Find where the given text appears and provide that cell's center as [X, Y] coordinate. 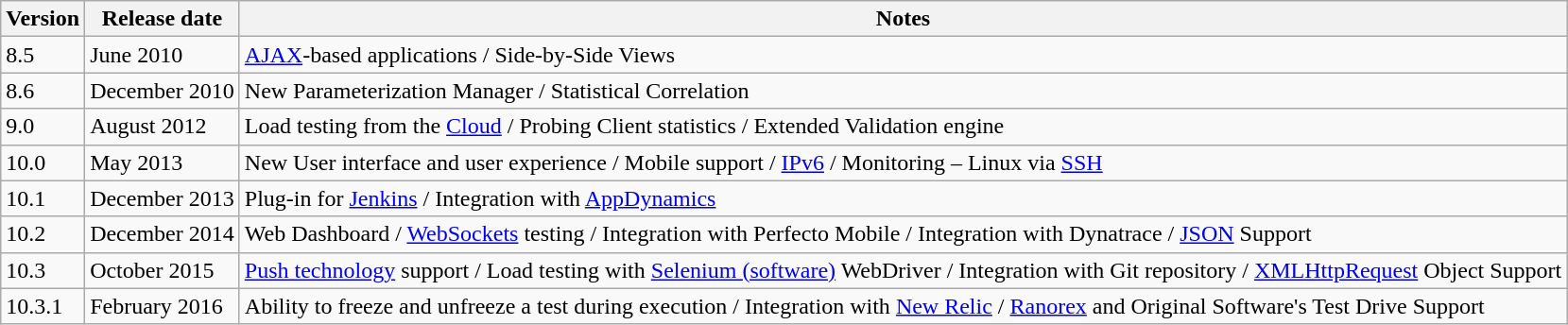
New Parameterization Manager / Statistical Correlation [904, 91]
December 2010 [163, 91]
10.2 [43, 234]
Version [43, 19]
Release date [163, 19]
Notes [904, 19]
October 2015 [163, 270]
Plug-in for Jenkins / Integration with AppDynamics [904, 198]
9.0 [43, 127]
June 2010 [163, 55]
Web Dashboard / WebSockets testing / Integration with Perfecto Mobile / Integration with Dynatrace / JSON Support [904, 234]
May 2013 [163, 162]
August 2012 [163, 127]
Ability to freeze and unfreeze a test during execution / Integration with New Relic / Ranorex and Original Software's Test Drive Support [904, 306]
8.6 [43, 91]
February 2016 [163, 306]
10.0 [43, 162]
December 2014 [163, 234]
December 2013 [163, 198]
Push technology support / Load testing with Selenium (software) WebDriver / Integration with Git repository / XMLHttpRequest Object Support [904, 270]
10.3.1 [43, 306]
Load testing from the Cloud / Probing Client statistics / Extended Validation engine [904, 127]
AJAX-based applications / Side-by-Side Views [904, 55]
8.5 [43, 55]
10.1 [43, 198]
10.3 [43, 270]
New User interface and user experience / Mobile support / IPv6 / Monitoring – Linux via SSH [904, 162]
